Output the (x, y) coordinate of the center of the cell containing the given text.  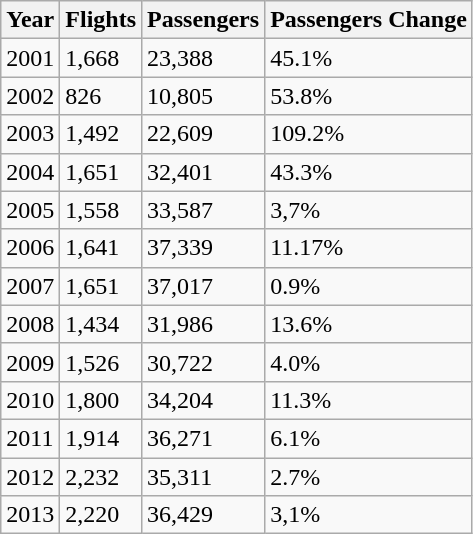
Flights (101, 20)
45.1% (369, 58)
1,434 (101, 324)
2007 (30, 286)
34,204 (204, 400)
1,914 (101, 438)
2012 (30, 477)
2006 (30, 248)
13.6% (369, 324)
23,388 (204, 58)
4.0% (369, 362)
2013 (30, 515)
37,017 (204, 286)
1,641 (101, 248)
32,401 (204, 172)
2,232 (101, 477)
3,1% (369, 515)
43.3% (369, 172)
31,986 (204, 324)
826 (101, 96)
1,800 (101, 400)
53.8% (369, 96)
30,722 (204, 362)
1,492 (101, 134)
2005 (30, 210)
Passengers Change (369, 20)
1,668 (101, 58)
36,429 (204, 515)
11.17% (369, 248)
22,609 (204, 134)
2008 (30, 324)
35,311 (204, 477)
Year (30, 20)
2003 (30, 134)
3,7% (369, 210)
2004 (30, 172)
2011 (30, 438)
1,526 (101, 362)
1,558 (101, 210)
2002 (30, 96)
37,339 (204, 248)
10,805 (204, 96)
33,587 (204, 210)
2009 (30, 362)
36,271 (204, 438)
109.2% (369, 134)
6.1% (369, 438)
2001 (30, 58)
0.9% (369, 286)
Passengers (204, 20)
2.7% (369, 477)
2,220 (101, 515)
11.3% (369, 400)
2010 (30, 400)
